Return [X, Y] of the center of cell containing provided text 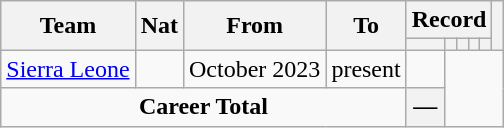
Career Total [204, 107]
From [254, 26]
present [366, 69]
October 2023 [254, 69]
To [366, 26]
Team [68, 26]
— [425, 107]
Nat [159, 26]
Record [449, 20]
Sierra Leone [68, 69]
